Scan for the cell matching the given text and deliver its (x, y) coordinate at center. 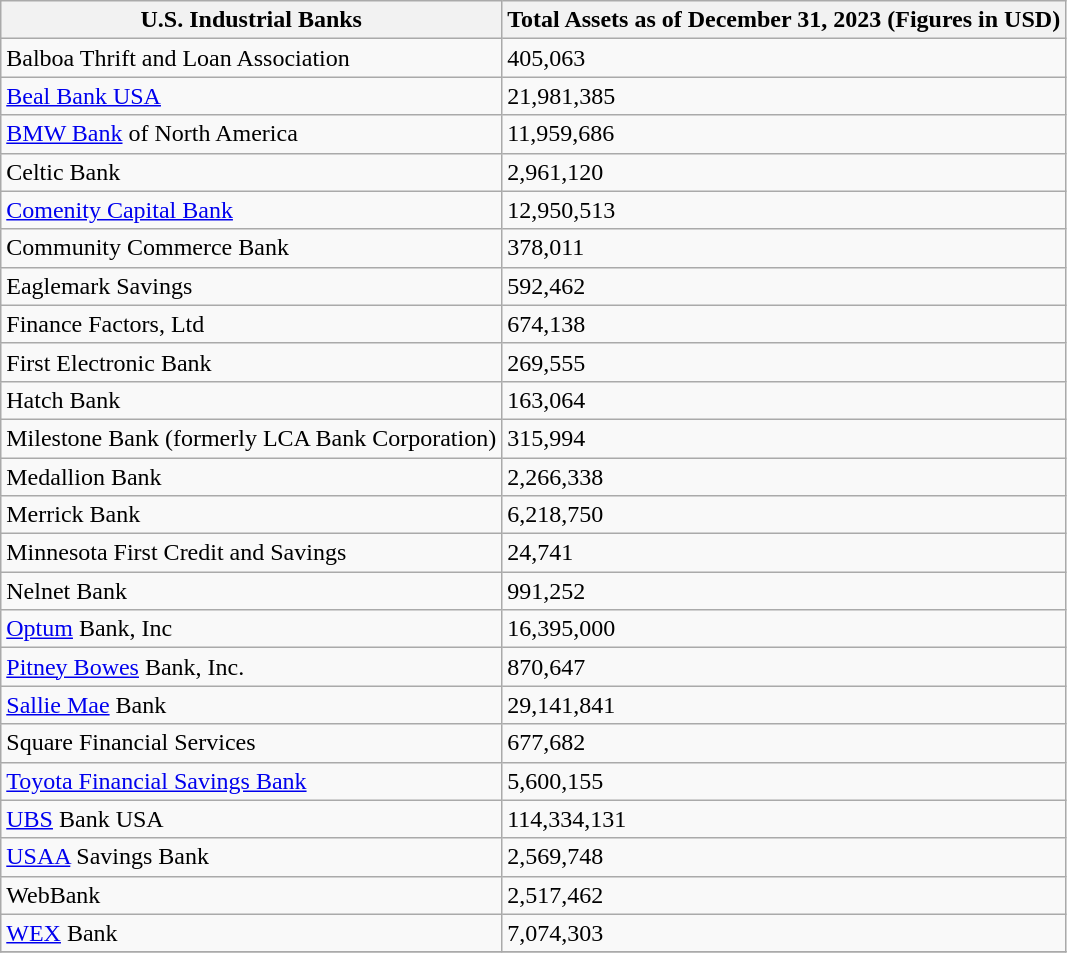
Sallie Mae Bank (252, 705)
6,218,750 (784, 515)
114,334,131 (784, 819)
5,600,155 (784, 781)
592,462 (784, 286)
Comenity Capital Bank (252, 210)
Square Financial Services (252, 743)
Pitney Bowes Bank, Inc. (252, 667)
WebBank (252, 895)
Finance Factors, Ltd (252, 324)
Minnesota First Credit and Savings (252, 553)
7,074,303 (784, 933)
Celtic Bank (252, 172)
405,063 (784, 58)
Hatch Bank (252, 400)
BMW Bank of North America (252, 134)
16,395,000 (784, 629)
378,011 (784, 248)
315,994 (784, 438)
2,961,120 (784, 172)
24,741 (784, 553)
Community Commerce Bank (252, 248)
21,981,385 (784, 96)
USAA Savings Bank (252, 857)
Optum Bank, Inc (252, 629)
First Electronic Bank (252, 362)
Eaglemark Savings (252, 286)
2,517,462 (784, 895)
WEX Bank (252, 933)
Toyota Financial Savings Bank (252, 781)
991,252 (784, 591)
163,064 (784, 400)
677,682 (784, 743)
11,959,686 (784, 134)
U.S. Industrial Banks (252, 20)
870,647 (784, 667)
Beal Bank USA (252, 96)
UBS Bank USA (252, 819)
2,569,748 (784, 857)
Merrick Bank (252, 515)
29,141,841 (784, 705)
674,138 (784, 324)
Milestone Bank (formerly LCA Bank Corporation) (252, 438)
Nelnet Bank (252, 591)
Balboa Thrift and Loan Association (252, 58)
12,950,513 (784, 210)
2,266,338 (784, 477)
Total Assets as of December 31, 2023 (Figures in USD) (784, 20)
Medallion Bank (252, 477)
269,555 (784, 362)
